Capture the cell that displays the provided text and extract its [X, Y] central coordinate. 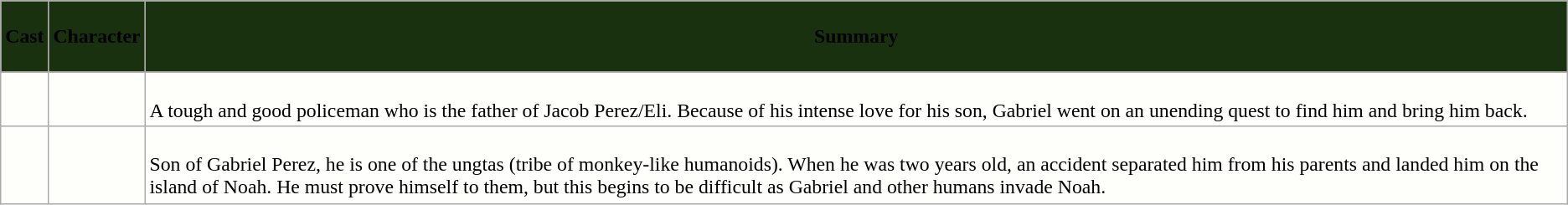
Cast [25, 37]
Summary [856, 37]
Character [97, 37]
